Provide the [x, y] coordinate of the cell's center where the given text is located.  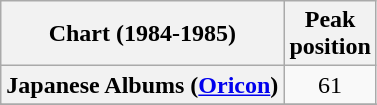
Peakposition [330, 34]
Chart (1984-1985) [142, 34]
61 [330, 85]
Japanese Albums (Oricon) [142, 85]
